Provide the [X, Y] coordinate of the cell's center where the given text is located.  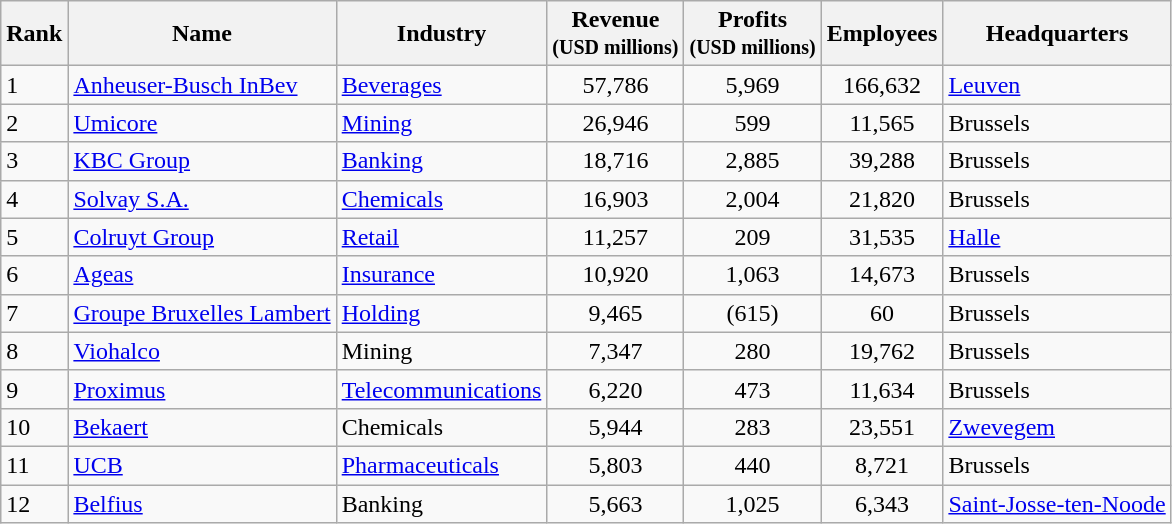
Colruyt Group [202, 237]
Groupe Bruxelles Lambert [202, 313]
5,803 [616, 465]
473 [752, 389]
7 [34, 313]
60 [882, 313]
283 [752, 427]
21,820 [882, 199]
1 [34, 85]
10 [34, 427]
Rank [34, 34]
440 [752, 465]
Insurance [442, 275]
5,944 [616, 427]
19,762 [882, 351]
7,347 [616, 351]
8,721 [882, 465]
14,673 [882, 275]
1,025 [752, 503]
5,969 [752, 85]
2 [34, 123]
599 [752, 123]
Pharmaceuticals [442, 465]
Proximus [202, 389]
UCB [202, 465]
6,343 [882, 503]
Headquarters [1057, 34]
2,885 [752, 161]
Viohalco [202, 351]
8 [34, 351]
6,220 [616, 389]
31,535 [882, 237]
Name [202, 34]
5,663 [616, 503]
Profits(USD millions) [752, 34]
Ageas [202, 275]
26,946 [616, 123]
11,257 [616, 237]
Anheuser-Busch InBev [202, 85]
166,632 [882, 85]
18,716 [616, 161]
Telecommunications [442, 389]
2,004 [752, 199]
Beverages [442, 85]
10,920 [616, 275]
Bekaert [202, 427]
12 [34, 503]
Retail [442, 237]
16,903 [616, 199]
Saint-Josse-ten-Noode [1057, 503]
Belfius [202, 503]
209 [752, 237]
9,465 [616, 313]
Umicore [202, 123]
6 [34, 275]
1,063 [752, 275]
(615) [752, 313]
Holding [442, 313]
9 [34, 389]
Revenue(USD millions) [616, 34]
5 [34, 237]
11,634 [882, 389]
11 [34, 465]
Industry [442, 34]
3 [34, 161]
57,786 [616, 85]
KBC Group [202, 161]
11,565 [882, 123]
23,551 [882, 427]
280 [752, 351]
Zwevegem [1057, 427]
Solvay S.A. [202, 199]
4 [34, 199]
Leuven [1057, 85]
Halle [1057, 237]
39,288 [882, 161]
Employees [882, 34]
